Locate the cell with the specified text and output its (X, Y) center coordinate. 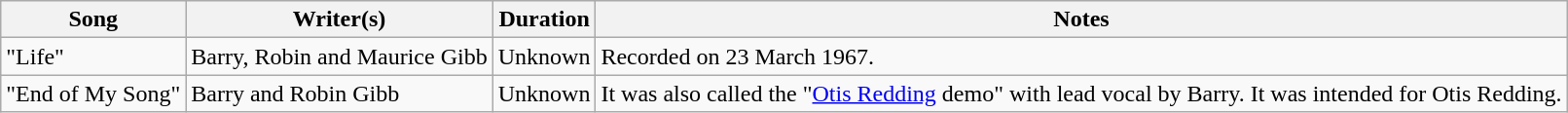
Writer(s) (339, 19)
"End of My Song" (93, 94)
Song (93, 19)
Notes (1081, 19)
Barry and Robin Gibb (339, 94)
Barry, Robin and Maurice Gibb (339, 56)
Recorded on 23 March 1967. (1081, 56)
"Life" (93, 56)
It was also called the "Otis Redding demo" with lead vocal by Barry. It was intended for Otis Redding. (1081, 94)
Duration (544, 19)
